Find where the given text appears and provide that cell's center as (x, y) coordinate. 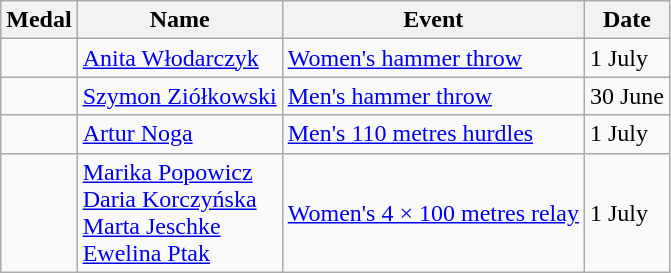
Men's hammer throw (433, 96)
Medal (39, 20)
Event (433, 20)
Women's hammer throw (433, 58)
Marika PopowiczDaria KorczyńskaMarta JeschkeEwelina Ptak (180, 212)
Szymon Ziółkowski (180, 96)
Men's 110 metres hurdles (433, 134)
Name (180, 20)
Date (626, 20)
Women's 4 × 100 metres relay (433, 212)
Artur Noga (180, 134)
30 June (626, 96)
Anita Włodarczyk (180, 58)
